For the text-containing cell, return its midpoint in (X, Y) coordinate format. 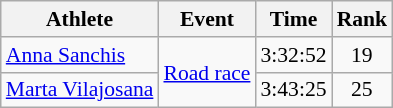
Road race (206, 72)
3:32:52 (293, 55)
19 (362, 55)
3:43:25 (293, 90)
Time (293, 19)
Rank (362, 19)
Athlete (80, 19)
Event (206, 19)
Anna Sanchis (80, 55)
Marta Vilajosana (80, 90)
25 (362, 90)
